From the cell containing the given text, extract its center point as [x, y] coordinate. 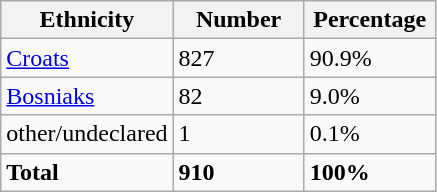
Number [238, 20]
other/undeclared [87, 134]
Percentage [370, 20]
827 [238, 58]
100% [370, 172]
0.1% [370, 134]
Total [87, 172]
910 [238, 172]
Ethnicity [87, 20]
90.9% [370, 58]
Bosniaks [87, 96]
1 [238, 134]
Croats [87, 58]
9.0% [370, 96]
82 [238, 96]
